Provide the (X, Y) coordinate of the cell's center where the given text is located.  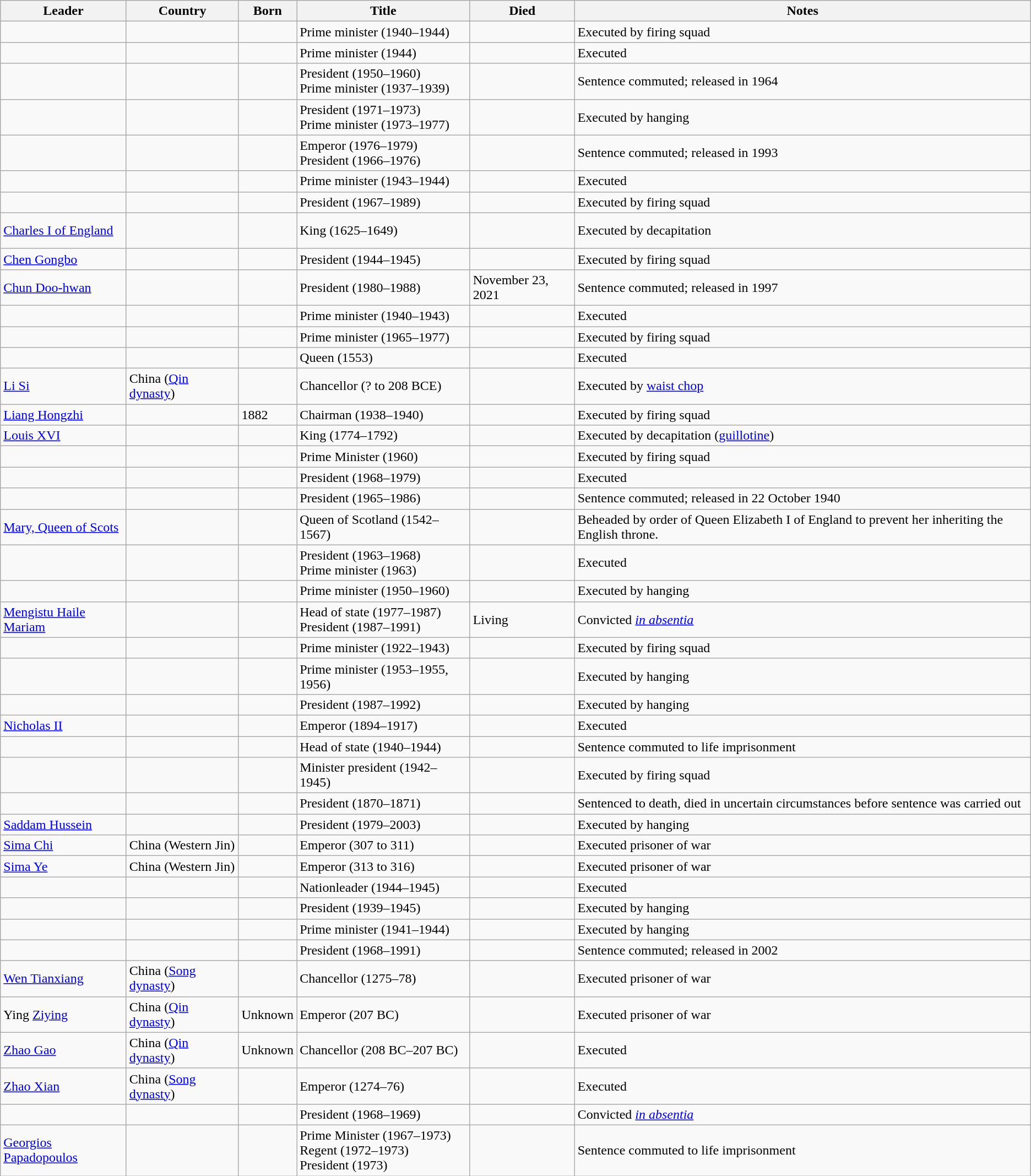
Prime minister (1950–1960) (383, 591)
Sentence commuted; released in 1997 (802, 288)
Sentence commuted; released in 22 October 1940 (802, 498)
King (1625–1649) (383, 230)
President (1971–1973)Prime minister (1973–1977) (383, 117)
President (1944–1945) (383, 259)
Prime minister (1940–1943) (383, 316)
Sentence commuted; released in 2002 (802, 950)
President (1967–1989) (383, 202)
President (1870–1871) (383, 804)
Title (383, 11)
President (1980–1988) (383, 288)
King (1774–1792) (383, 436)
Li Si (64, 387)
Sentence commuted; released in 1964 (802, 82)
Beheaded by order of Queen Elizabeth I of England to prevent her inheriting the English throne. (802, 527)
Minister president (1942–1945) (383, 776)
Sima Ye (64, 866)
Chairman (1938–1940) (383, 415)
Queen of Scotland (1542–1567) (383, 527)
Chun Doo-hwan (64, 288)
Chancellor (208 BC–207 BC) (383, 1050)
Notes (802, 11)
Chancellor (? to 208 BCE) (383, 387)
Executed by decapitation (802, 230)
Prime minister (1941–1944) (383, 929)
President (1979–2003) (383, 825)
Head of state (1977–1987)President (1987–1991) (383, 619)
Chancellor (1275–78) (383, 978)
Prime minister (1922–1943) (383, 648)
November 23, 2021 (522, 288)
President (1968–1979) (383, 478)
President (1968–1991) (383, 950)
Nicholas II (64, 725)
Prime minister (1953–1955, 1956) (383, 676)
Prime minister (1943–1944) (383, 181)
Emperor (207 BC) (383, 1015)
Prime Minister (1967–1973)Regent (1972–1973)President (1973) (383, 1150)
Zhao Xian (64, 1086)
Louis XVI (64, 436)
Emperor (1894–1917) (383, 725)
President (1950–1960)Prime minister (1937–1939) (383, 82)
Charles I of England (64, 230)
Mengistu Haile Mariam (64, 619)
Chen Gongbo (64, 259)
President (1987–1992) (383, 704)
President (1939–1945) (383, 908)
President (1965–1986) (383, 498)
Emperor (307 to 311) (383, 846)
Emperor (1274–76) (383, 1086)
Country (182, 11)
Emperor (313 to 316) (383, 866)
Liang Hongzhi (64, 415)
Zhao Gao (64, 1050)
Sentence commuted; released in 1993 (802, 153)
Ying Ziying (64, 1015)
Prime minister (1944) (383, 53)
Leader (64, 11)
Prime minister (1940–1944) (383, 32)
Prime minister (1965–1977) (383, 337)
Living (522, 619)
Sima Chi (64, 846)
Executed by decapitation (guillotine) (802, 436)
Mary, Queen of Scots (64, 527)
1882 (268, 415)
President (1963–1968)Prime minister (1963) (383, 563)
Died (522, 11)
Nationleader (1944–1945) (383, 887)
Georgios Papadopoulos (64, 1150)
Head of state (1940–1944) (383, 746)
Born (268, 11)
Wen Tianxiang (64, 978)
Emperor (1976–1979)President (1966–1976) (383, 153)
Queen (1553) (383, 358)
Executed by waist chop (802, 387)
Prime Minister (1960) (383, 457)
Saddam Hussein (64, 825)
Sentenced to death, died in uncertain circumstances before sentence was carried out (802, 804)
President (1968–1969) (383, 1114)
